Detect which cell encompasses the target text, then output its [X, Y] center coordinate. 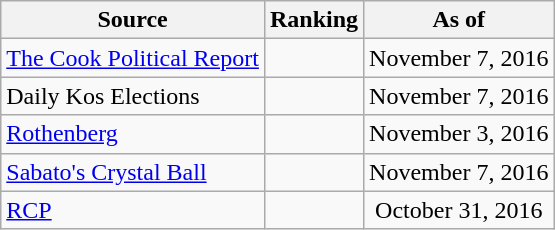
Sabato's Crystal Ball [133, 172]
Source [133, 20]
October 31, 2016 [459, 210]
Ranking [314, 20]
The Cook Political Report [133, 58]
November 3, 2016 [459, 134]
Rothenberg [133, 134]
Daily Kos Elections [133, 96]
As of [459, 20]
RCP [133, 210]
